For the text-containing cell, return its midpoint in [X, Y] coordinate format. 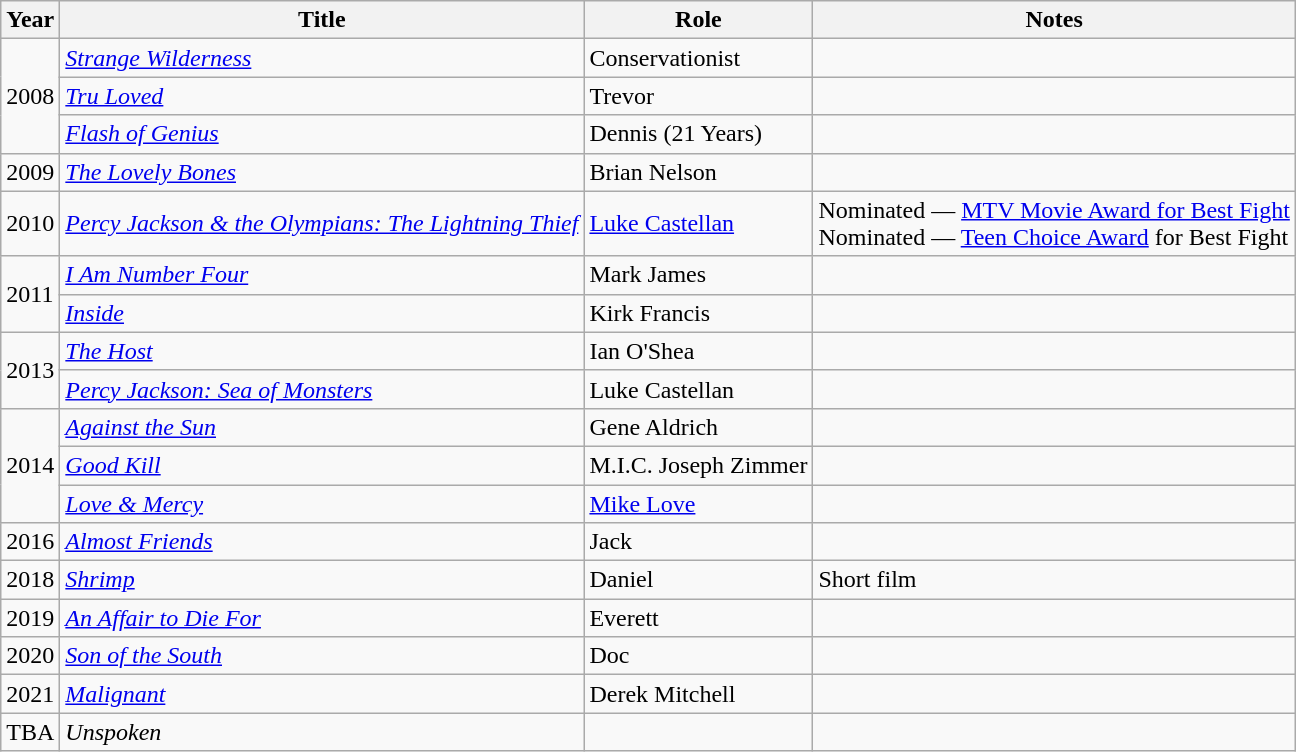
2019 [30, 618]
Title [322, 20]
Tru Loved [322, 96]
Against the Sun [322, 427]
2016 [30, 542]
2014 [30, 465]
Inside [322, 313]
Daniel [698, 580]
2011 [30, 294]
Percy Jackson & the Olympians: The Lightning Thief [322, 224]
Gene Aldrich [698, 427]
2010 [30, 224]
Dennis (21 Years) [698, 134]
Love & Mercy [322, 503]
2020 [30, 656]
Flash of Genius [322, 134]
The Lovely Bones [322, 172]
Doc [698, 656]
Son of the South [322, 656]
Strange Wilderness [322, 58]
Good Kill [322, 465]
Everett [698, 618]
TBA [30, 732]
I Am Number Four [322, 275]
Ian O'Shea [698, 351]
2008 [30, 96]
2009 [30, 172]
Notes [1054, 20]
M.I.C. Joseph Zimmer [698, 465]
Mike Love [698, 503]
Malignant [322, 694]
Mark James [698, 275]
An Affair to Die For [322, 618]
Trevor [698, 96]
Brian Nelson [698, 172]
2021 [30, 694]
Nominated — MTV Movie Award for Best FightNominated — Teen Choice Award for Best Fight [1054, 224]
The Host [322, 351]
Year [30, 20]
2018 [30, 580]
Short film [1054, 580]
Jack [698, 542]
Conservationist [698, 58]
Shrimp [322, 580]
Unspoken [322, 732]
Kirk Francis [698, 313]
Role [698, 20]
2013 [30, 370]
Derek Mitchell [698, 694]
Almost Friends [322, 542]
Percy Jackson: Sea of Monsters [322, 389]
